Provide the (X, Y) coordinate of the cell's center where the given text is located.  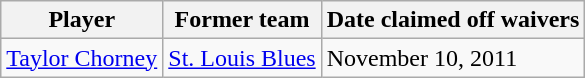
Date claimed off waivers (453, 20)
Former team (242, 20)
Taylor Chorney (82, 58)
Player (82, 20)
St. Louis Blues (242, 58)
November 10, 2011 (453, 58)
